Extract the (X, Y) coordinate from the center of the cell holding the provided text.  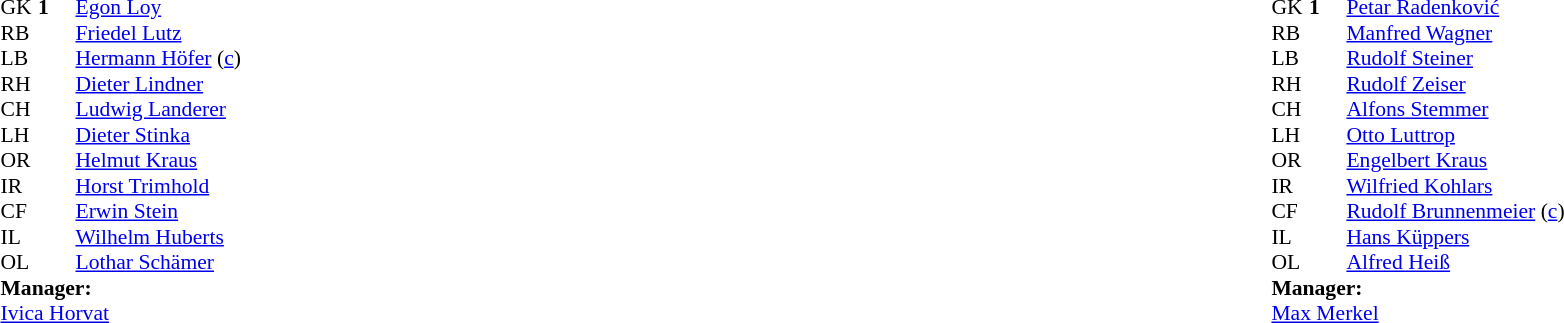
Lothar Schämer (158, 263)
Rudolf Brunnenmeier (c) (1455, 211)
Dieter Stinka (158, 135)
Erwin Stein (158, 211)
Dieter Lindner (158, 84)
Horst Trimhold (158, 186)
Hermann Höfer (c) (158, 59)
Wilfried Kohlars (1455, 186)
Wilhelm Huberts (158, 237)
Ludwig Landerer (158, 109)
Hans Küppers (1455, 237)
Helmut Kraus (158, 161)
Alfred Heiß (1455, 263)
Manfred Wagner (1455, 33)
Rudolf Steiner (1455, 59)
Alfons Stemmer (1455, 109)
Friedel Lutz (158, 33)
Rudolf Zeiser (1455, 84)
Otto Luttrop (1455, 135)
Engelbert Kraus (1455, 161)
